Return the [x, y] coordinate for the center point of the cell that contains the specified text.  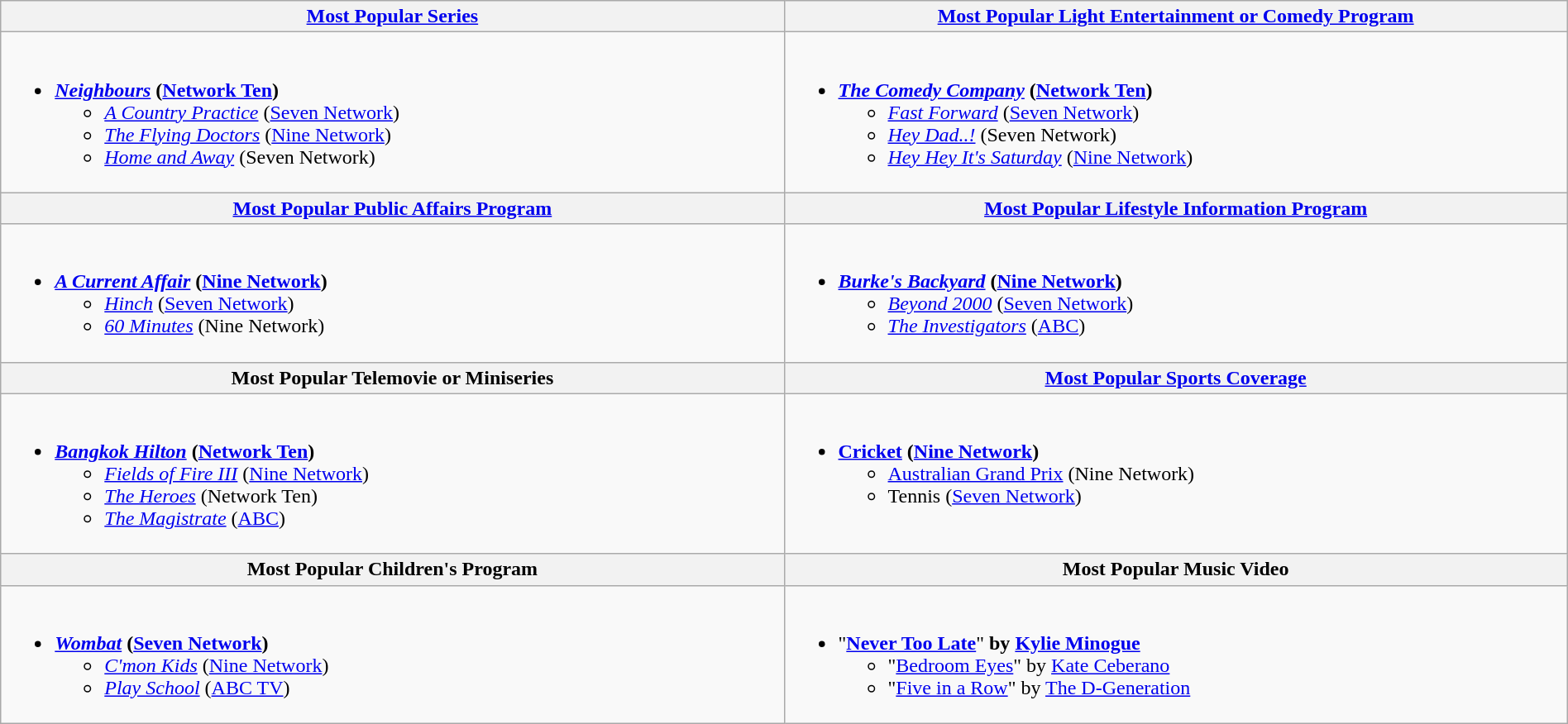
"Never Too Late" by Kylie Minogue"Bedroom Eyes" by Kate Ceberano"Five in a Row" by The D-Generation [1176, 655]
Most Popular Music Video [1176, 569]
Wombat (Seven Network)C'mon Kids (Nine Network)Play School (ABC TV) [392, 655]
Most Popular Series [392, 17]
Cricket (Nine Network)Australian Grand Prix (Nine Network)Tennis (Seven Network) [1176, 474]
Most Popular Sports Coverage [1176, 378]
The Comedy Company (Network Ten)Fast Forward (Seven Network)Hey Dad..! (Seven Network)Hey Hey It's Saturday (Nine Network) [1176, 112]
A Current Affair (Nine Network)Hinch (Seven Network)60 Minutes (Nine Network) [392, 293]
Neighbours (Network Ten)A Country Practice (Seven Network)The Flying Doctors (Nine Network)Home and Away (Seven Network) [392, 112]
Most Popular Public Affairs Program [392, 208]
Most Popular Light Entertainment or Comedy Program [1176, 17]
Most Popular Children's Program [392, 569]
Bangkok Hilton (Network Ten)Fields of Fire III (Nine Network)The Heroes (Network Ten)The Magistrate (ABC) [392, 474]
Burke's Backyard (Nine Network)Beyond 2000 (Seven Network)The Investigators (ABC) [1176, 293]
Most Popular Telemovie or Miniseries [392, 378]
Most Popular Lifestyle Information Program [1176, 208]
